Return (x, y) of the center of cell containing provided text 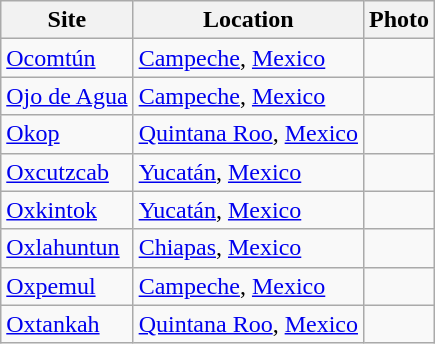
Location (248, 20)
Site (67, 20)
Chiapas, Mexico (248, 248)
Oxpemul (67, 286)
Oxcutzcab (67, 172)
Ojo de Agua (67, 96)
Oxlahuntun (67, 248)
Ocomtún (67, 58)
Oxtankah (67, 324)
Oxkintok (67, 210)
Okop (67, 134)
Photo (398, 20)
